Pinpoint the cell where the given text exists, returning its (x, y) midpoint coordinate. 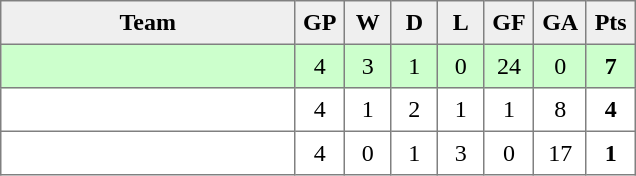
GA (560, 23)
GP (320, 23)
Team (148, 23)
L (461, 23)
8 (560, 110)
7 (610, 66)
D (414, 23)
17 (560, 153)
2 (414, 110)
24 (509, 66)
Pts (610, 23)
GF (509, 23)
W (368, 23)
